Search for the cell housing the specified text and yield its (X, Y) center coordinate. 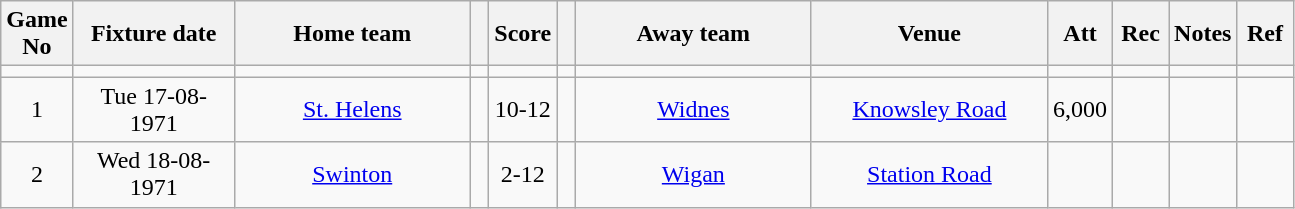
10-12 (523, 110)
1 (37, 110)
Rec (1141, 34)
Game No (37, 34)
Fixture date (154, 34)
Tue 17-08-1971 (154, 110)
6,000 (1080, 110)
2 (37, 174)
St. Helens (352, 110)
Widnes (693, 110)
Venue (929, 34)
Away team (693, 34)
Home team (352, 34)
Swinton (352, 174)
Notes (1203, 34)
Att (1080, 34)
Ref (1265, 34)
2-12 (523, 174)
Score (523, 34)
Wigan (693, 174)
Knowsley Road (929, 110)
Wed 18-08-1971 (154, 174)
Station Road (929, 174)
